Return the [X, Y] coordinate for the center point of the cell that contains the specified text.  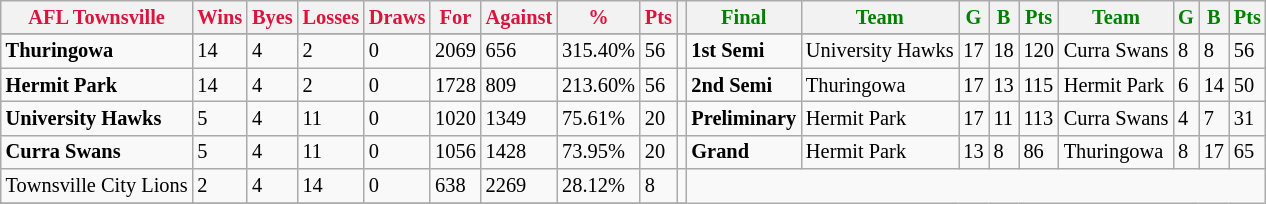
213.60% [598, 85]
809 [520, 85]
18 [1004, 51]
Wins [220, 17]
86 [1039, 152]
31 [1248, 118]
6 [1186, 85]
113 [1039, 118]
115 [1039, 85]
638 [455, 186]
% [598, 17]
1st Semi [744, 51]
656 [520, 51]
2069 [455, 51]
50 [1248, 85]
2nd Semi [744, 85]
1428 [520, 152]
Draws [397, 17]
1349 [520, 118]
1728 [455, 85]
28.12% [598, 186]
75.61% [598, 118]
1020 [455, 118]
Preliminary [744, 118]
120 [1039, 51]
2269 [520, 186]
73.95% [598, 152]
Byes [272, 17]
Losses [331, 17]
Against [520, 17]
For [455, 17]
65 [1248, 152]
1056 [455, 152]
Final [744, 17]
AFL Townsville [97, 17]
Grand [744, 152]
315.40% [598, 51]
Townsville City Lions [97, 186]
7 [1214, 118]
